For the text-containing cell, return its midpoint in (x, y) coordinate format. 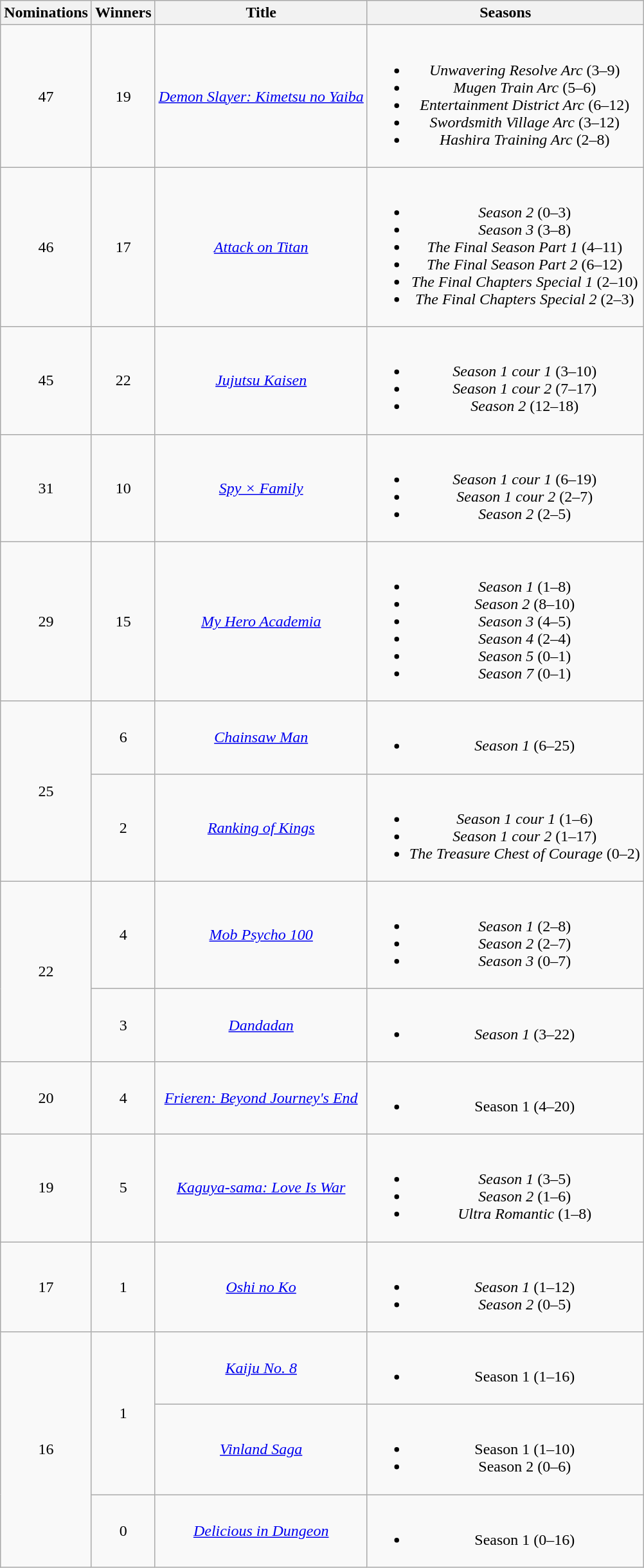
My Hero Academia (261, 621)
Mob Psycho 100 (261, 935)
0 (123, 1531)
25 (46, 791)
16 (46, 1450)
Season 1 (1–10)Season 2 (0–6) (505, 1450)
Season 1 cour 1 (6–19)Season 1 cour 2 (2–7)Season 2 (2–5) (505, 488)
Title (261, 13)
5 (123, 1187)
Season 1 (1–12)Season 2 (0–5) (505, 1286)
Season 1 cour 1 (1–6)Season 1 cour 2 (1–17)The Treasure Chest of Courage (0–2) (505, 827)
2 (123, 827)
Chainsaw Man (261, 737)
Season 1 (0–16) (505, 1531)
46 (46, 247)
Kaiju No. 8 (261, 1369)
Vinland Saga (261, 1450)
29 (46, 621)
Frieren: Beyond Journey's End (261, 1097)
31 (46, 488)
Kaguya-sama: Love Is War (261, 1187)
Spy × Family (261, 488)
Season 1 (3–22) (505, 1025)
20 (46, 1097)
15 (123, 621)
6 (123, 737)
Delicious in Dungeon (261, 1531)
Season 1 cour 1 (3–10)Season 1 cour 2 (7–17)Season 2 (12–18) (505, 381)
Seasons (505, 13)
Jujutsu Kaisen (261, 381)
Season 1 (6–25) (505, 737)
Nominations (46, 13)
10 (123, 488)
Winners (123, 13)
Unwavering Resolve Arc (3–9)Mugen Train Arc (5–6)Entertainment District Arc (6–12)Swordsmith Village Arc (3–12)Hashira Training Arc (2–8) (505, 96)
Season 1 (4–20) (505, 1097)
Ranking of Kings (261, 827)
Demon Slayer: Kimetsu no Yaiba (261, 96)
47 (46, 96)
Season 1 (2–8)Season 2 (2–7)Season 3 (0–7) (505, 935)
45 (46, 381)
Dandadan (261, 1025)
Oshi no Ko (261, 1286)
Attack on Titan (261, 247)
3 (123, 1025)
Season 1 (3–5)Season 2 (1–6)Ultra Romantic (1–8) (505, 1187)
Season 1 (1–8)Season 2 (8–10)Season 3 (4–5)Season 4 (2–4)Season 5 (0–1)Season 7 (0–1) (505, 621)
Season 1 (1–16) (505, 1369)
